Find where the given text appears and provide that cell's center as (x, y) coordinate. 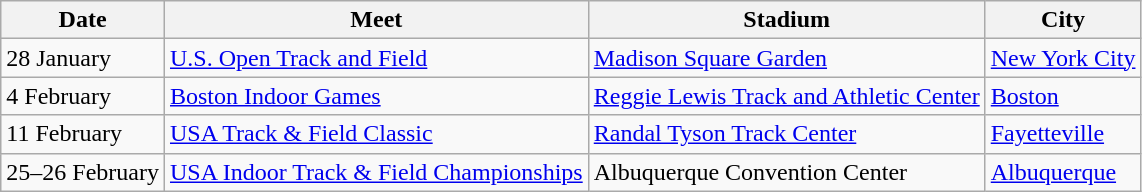
Fayetteville (1063, 134)
Albuquerque Convention Center (786, 172)
Madison Square Garden (786, 58)
11 February (83, 134)
25–26 February (83, 172)
U.S. Open Track and Field (376, 58)
Stadium (786, 20)
USA Track & Field Classic (376, 134)
Date (83, 20)
USA Indoor Track & Field Championships (376, 172)
28 January (83, 58)
Boston (1063, 96)
City (1063, 20)
Boston Indoor Games (376, 96)
Randal Tyson Track Center (786, 134)
Albuquerque (1063, 172)
New York City (1063, 58)
4 February (83, 96)
Meet (376, 20)
Reggie Lewis Track and Athletic Center (786, 96)
